Identify which cell holds the provided text, then report its [x, y] central coordinate. 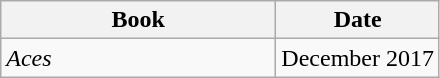
December 2017 [358, 58]
Book [138, 20]
Aces [138, 58]
Date [358, 20]
